Pinpoint the cell where the given text exists, returning its (X, Y) midpoint coordinate. 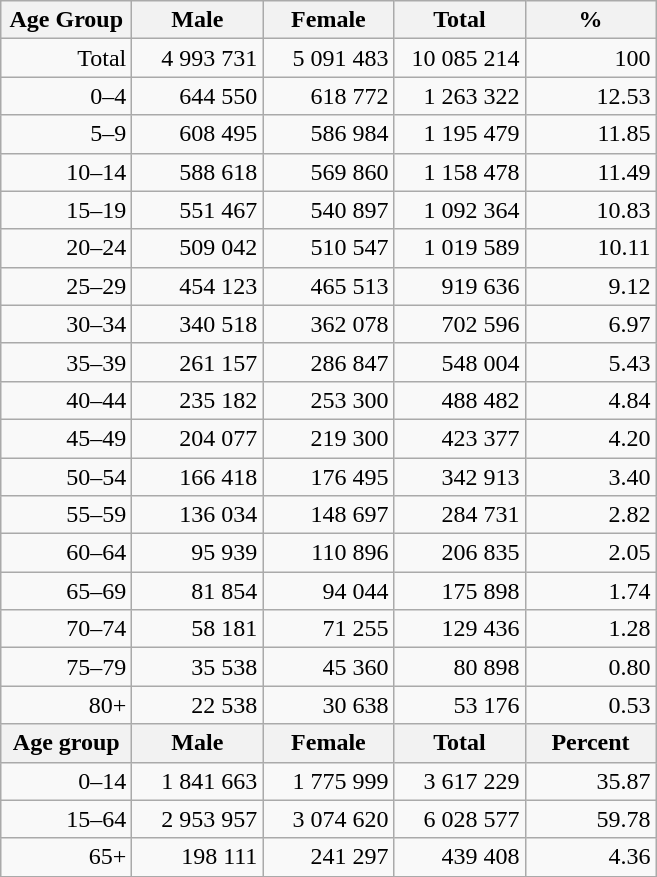
15–19 (66, 210)
439 408 (460, 857)
4 993 731 (198, 58)
11.49 (590, 172)
58 181 (198, 629)
4.84 (590, 400)
1 195 479 (460, 134)
Percent (590, 743)
1.28 (590, 629)
59.78 (590, 819)
40–44 (66, 400)
0–14 (66, 781)
4.20 (590, 438)
166 418 (198, 477)
588 618 (198, 172)
45–49 (66, 438)
284 731 (460, 515)
2.82 (590, 515)
454 123 (198, 286)
1.74 (590, 591)
Age Group (66, 20)
5.43 (590, 362)
35–39 (66, 362)
5–9 (66, 134)
10 085 214 (460, 58)
15–64 (66, 819)
53 176 (460, 705)
3 074 620 (328, 819)
10.11 (590, 248)
176 495 (328, 477)
0–4 (66, 96)
95 939 (198, 553)
148 697 (328, 515)
55–59 (66, 515)
423 377 (460, 438)
3 617 229 (460, 781)
1 775 999 (328, 781)
22 538 (198, 705)
1 841 663 (198, 781)
0.80 (590, 667)
198 111 (198, 857)
81 854 (198, 591)
219 300 (328, 438)
65–69 (66, 591)
569 860 (328, 172)
608 495 (198, 134)
6 028 577 (460, 819)
30–34 (66, 324)
1 158 478 (460, 172)
342 913 (460, 477)
65+ (66, 857)
465 513 (328, 286)
1 263 322 (460, 96)
206 835 (460, 553)
9.12 (590, 286)
10–14 (66, 172)
2 953 957 (198, 819)
175 898 (460, 591)
71 255 (328, 629)
50–54 (66, 477)
540 897 (328, 210)
60–64 (66, 553)
548 004 (460, 362)
644 550 (198, 96)
% (590, 20)
618 772 (328, 96)
1 019 589 (460, 248)
509 042 (198, 248)
80+ (66, 705)
6.97 (590, 324)
253 300 (328, 400)
110 896 (328, 553)
551 467 (198, 210)
488 482 (460, 400)
2.05 (590, 553)
362 078 (328, 324)
80 898 (460, 667)
1 092 364 (460, 210)
919 636 (460, 286)
3.40 (590, 477)
136 034 (198, 515)
204 077 (198, 438)
702 596 (460, 324)
4.36 (590, 857)
586 984 (328, 134)
261 157 (198, 362)
70–74 (66, 629)
10.83 (590, 210)
Age group (66, 743)
30 638 (328, 705)
25–29 (66, 286)
286 847 (328, 362)
12.53 (590, 96)
35.87 (590, 781)
510 547 (328, 248)
5 091 483 (328, 58)
100 (590, 58)
94 044 (328, 591)
75–79 (66, 667)
20–24 (66, 248)
241 297 (328, 857)
0.53 (590, 705)
340 518 (198, 324)
45 360 (328, 667)
11.85 (590, 134)
35 538 (198, 667)
129 436 (460, 629)
235 182 (198, 400)
